Pinpoint the cell where the given text exists, returning its (x, y) midpoint coordinate. 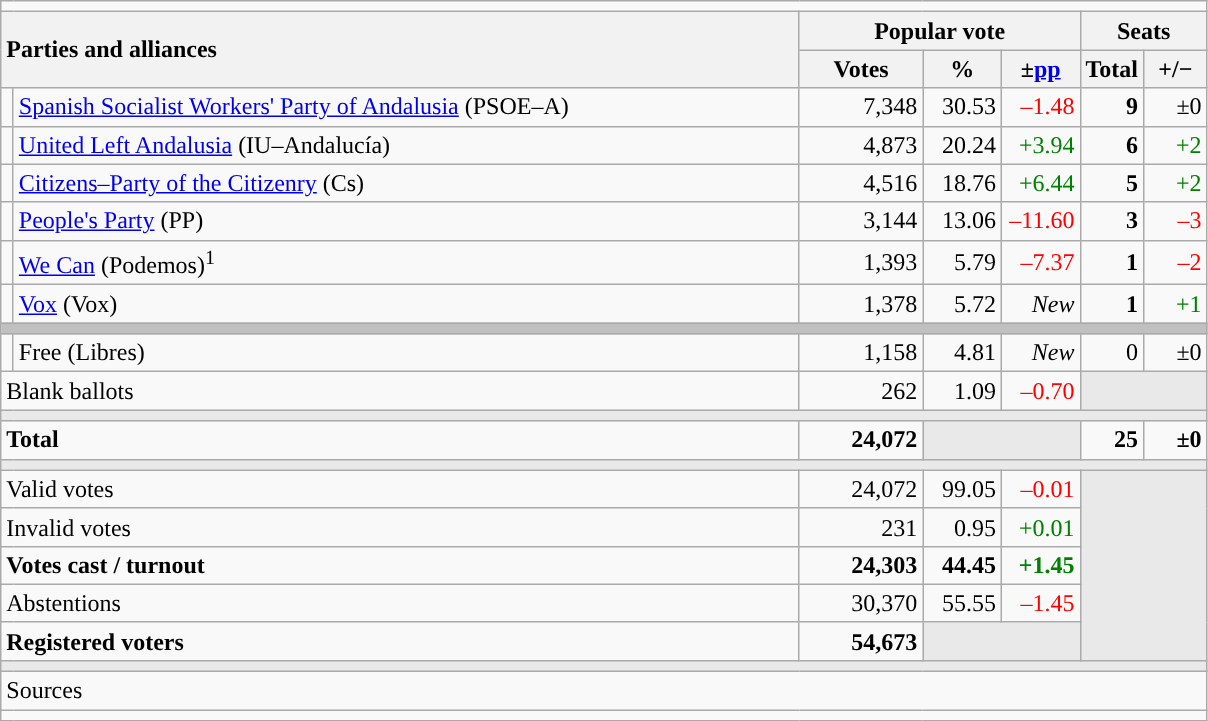
18.76 (962, 183)
262 (861, 391)
4.81 (962, 353)
1,158 (861, 353)
54,673 (861, 641)
–0.70 (1040, 391)
People's Party (PP) (406, 221)
Abstentions (400, 603)
–7.37 (1040, 262)
0 (1112, 353)
Registered voters (400, 641)
Votes cast / turnout (400, 565)
99.05 (962, 489)
13.06 (962, 221)
30.53 (962, 107)
24,303 (861, 565)
Votes (861, 69)
6 (1112, 145)
5.79 (962, 262)
Sources (604, 691)
Seats (1144, 31)
Blank ballots (400, 391)
1,378 (861, 304)
Free (Libres) (406, 353)
55.55 (962, 603)
25 (1112, 440)
1.09 (962, 391)
5 (1112, 183)
Vox (Vox) (406, 304)
% (962, 69)
3,144 (861, 221)
30,370 (861, 603)
+3.94 (1040, 145)
+6.44 (1040, 183)
20.24 (962, 145)
1,393 (861, 262)
–1.48 (1040, 107)
5.72 (962, 304)
4,873 (861, 145)
–0.01 (1040, 489)
We Can (Podemos)1 (406, 262)
9 (1112, 107)
0.95 (962, 527)
–1.45 (1040, 603)
3 (1112, 221)
Valid votes (400, 489)
+/− (1176, 69)
4,516 (861, 183)
Parties and alliances (400, 50)
44.45 (962, 565)
United Left Andalusia (IU–Andalucía) (406, 145)
231 (861, 527)
+1 (1176, 304)
Popular vote (940, 31)
±pp (1040, 69)
–2 (1176, 262)
7,348 (861, 107)
Invalid votes (400, 527)
–11.60 (1040, 221)
+1.45 (1040, 565)
Spanish Socialist Workers' Party of Andalusia (PSOE–A) (406, 107)
+0.01 (1040, 527)
–3 (1176, 221)
Citizens–Party of the Citizenry (Cs) (406, 183)
